Determine the [x, y] coordinate at the center of the cell enclosing the given text.  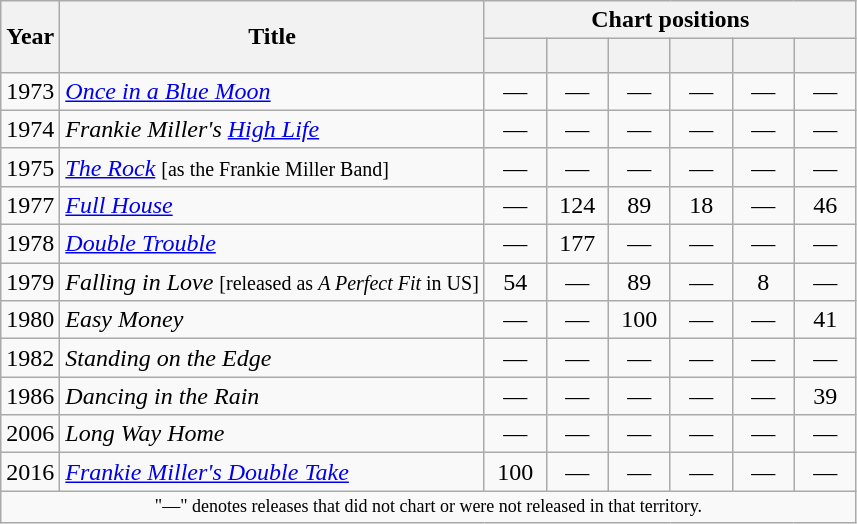
Standing on the Edge [272, 358]
124 [577, 205]
1974 [30, 129]
1977 [30, 205]
1986 [30, 396]
41 [825, 320]
1978 [30, 244]
Double Trouble [272, 244]
46 [825, 205]
39 [825, 396]
1980 [30, 320]
Dancing in the Rain [272, 396]
The Rock [as the Frankie Miller Band] [272, 167]
2006 [30, 434]
Year [30, 37]
Full House [272, 205]
Title [272, 37]
Frankie Miller's High Life [272, 129]
Easy Money [272, 320]
Falling in Love [released as A Perfect Fit in US] [272, 282]
1975 [30, 167]
8 [763, 282]
177 [577, 244]
Once in a Blue Moon [272, 91]
1982 [30, 358]
18 [701, 205]
"—" denotes releases that did not chart or were not released in that territory. [428, 506]
54 [515, 282]
Long Way Home [272, 434]
2016 [30, 472]
Chart positions [670, 20]
Frankie Miller's Double Take [272, 472]
1979 [30, 282]
1973 [30, 91]
